For the text-containing cell, return its midpoint in [X, Y] coordinate format. 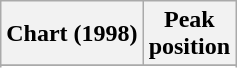
Peakposition [189, 34]
Chart (1998) [72, 34]
